For the text-containing cell, return its midpoint in [X, Y] coordinate format. 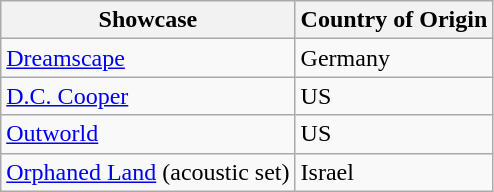
Israel [394, 172]
Orphaned Land (acoustic set) [148, 172]
Outworld [148, 134]
Showcase [148, 20]
D.C. Cooper [148, 96]
Country of Origin [394, 20]
Germany [394, 58]
Dreamscape [148, 58]
